Capture the cell that displays the provided text and extract its [x, y] central coordinate. 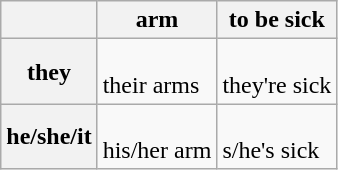
their arms [157, 72]
his/her arm [157, 136]
they [49, 72]
s/he's sick [277, 136]
arm [157, 20]
to be sick [277, 20]
he/she/it [49, 136]
they're sick [277, 72]
